Identify which cell holds the provided text, then report its [x, y] central coordinate. 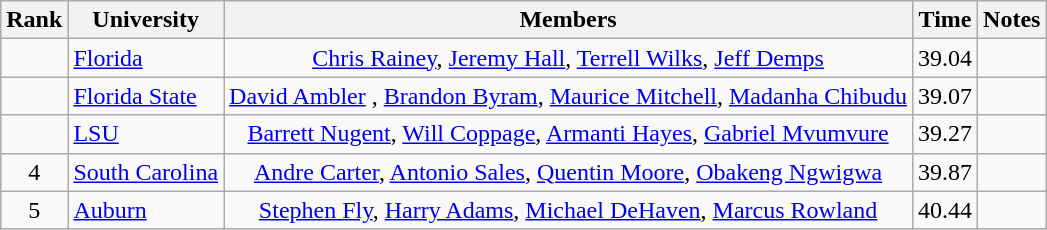
Chris Rainey, Jeremy Hall, Terrell Wilks, Jeff Demps [568, 58]
Florida [146, 58]
4 [34, 172]
Barrett Nugent, Will Coppage, Armanti Hayes, Gabriel Mvumvure [568, 134]
Florida State [146, 96]
39.07 [946, 96]
South Carolina [146, 172]
Members [568, 20]
University [146, 20]
David Ambler , Brandon Byram, Maurice Mitchell, Madanha Chibudu [568, 96]
5 [34, 210]
Rank [34, 20]
39.04 [946, 58]
Andre Carter, Antonio Sales, Quentin Moore, Obakeng Ngwigwa [568, 172]
Time [946, 20]
LSU [146, 134]
Auburn [146, 210]
39.27 [946, 134]
Stephen Fly, Harry Adams, Michael DeHaven, Marcus Rowland [568, 210]
39.87 [946, 172]
40.44 [946, 210]
Notes [1012, 20]
